Detect which cell encompasses the target text, then output its (X, Y) center coordinate. 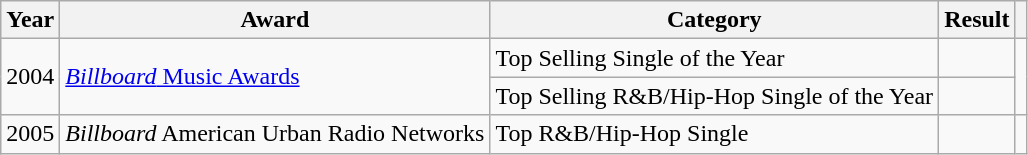
Billboard American Urban Radio Networks (275, 134)
Category (714, 20)
Award (275, 20)
Billboard Music Awards (275, 77)
Top Selling Single of the Year (714, 58)
2004 (30, 77)
Result (977, 20)
2005 (30, 134)
Year (30, 20)
Top Selling R&B/Hip-Hop Single of the Year (714, 96)
Top R&B/Hip-Hop Single (714, 134)
